Find where the given text appears and provide that cell's center as (x, y) coordinate. 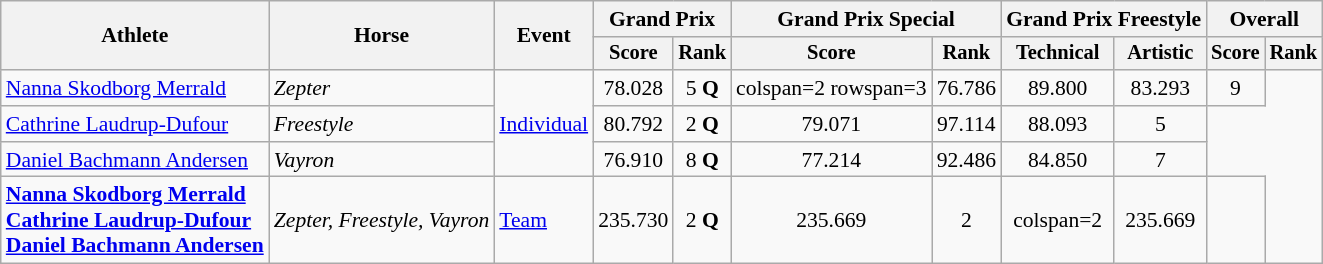
79.071 (832, 124)
Grand Prix Special (866, 19)
Zepter, Freestyle, Vayron (382, 220)
Daniel Bachmann Andersen (135, 160)
77.214 (832, 160)
9 (1235, 88)
235.730 (633, 220)
5 (1160, 124)
Zepter (382, 88)
colspan=2 (1058, 220)
Vayron (382, 160)
83.293 (1160, 88)
97.114 (966, 124)
80.792 (633, 124)
8 Q (702, 160)
Freestyle (382, 124)
Nanna Skodborg Merrald (135, 88)
Overall (1264, 19)
Technical (1058, 54)
Cathrine Laudrup-Dufour (135, 124)
89.800 (1058, 88)
2 (966, 220)
Nanna Skodborg MerraldCathrine Laudrup-DufourDaniel Bachmann Andersen (135, 220)
92.486 (966, 160)
84.850 (1058, 160)
5 Q (702, 88)
Grand Prix Freestyle (1104, 19)
78.028 (633, 88)
Horse (382, 36)
88.093 (1058, 124)
7 (1160, 160)
Individual (544, 124)
76.910 (633, 160)
Athlete (135, 36)
colspan=2 rowspan=3 (832, 88)
Event (544, 36)
76.786 (966, 88)
Artistic (1160, 54)
Grand Prix (662, 19)
Team (544, 220)
